Provide the [x, y] coordinate of the cell's center where the given text is located.  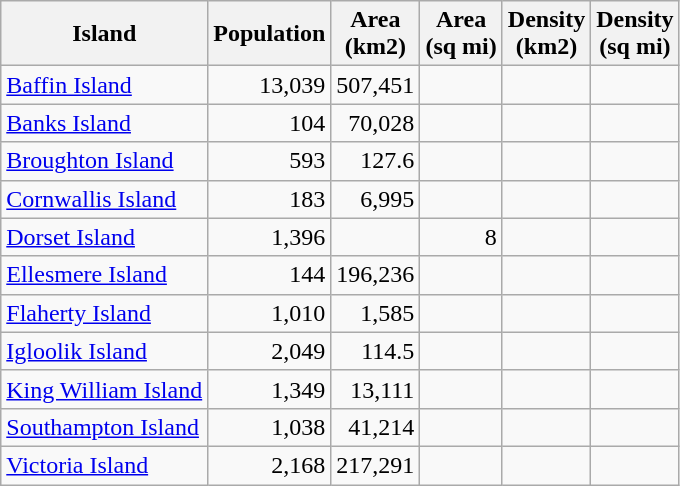
1,038 [270, 427]
196,236 [376, 275]
Area(km2) [376, 34]
6,995 [376, 199]
Island [104, 34]
Area(sq mi) [461, 34]
2,168 [270, 465]
1,585 [376, 313]
70,028 [376, 123]
Cornwallis Island [104, 199]
1,396 [270, 237]
Baffin Island [104, 85]
Dorset Island [104, 237]
144 [270, 275]
Southampton Island [104, 427]
8 [461, 237]
507,451 [376, 85]
Banks Island [104, 123]
Ellesmere Island [104, 275]
1,349 [270, 389]
13,111 [376, 389]
Density(sq mi) [635, 34]
593 [270, 161]
Flaherty Island [104, 313]
Broughton Island [104, 161]
114.5 [376, 351]
Victoria Island [104, 465]
King William Island [104, 389]
1,010 [270, 313]
Density(km2) [546, 34]
Population [270, 34]
2,049 [270, 351]
217,291 [376, 465]
Igloolik Island [104, 351]
127.6 [376, 161]
183 [270, 199]
104 [270, 123]
13,039 [270, 85]
41,214 [376, 427]
